Provide the (X, Y) coordinate of the cell's center where the given text is located.  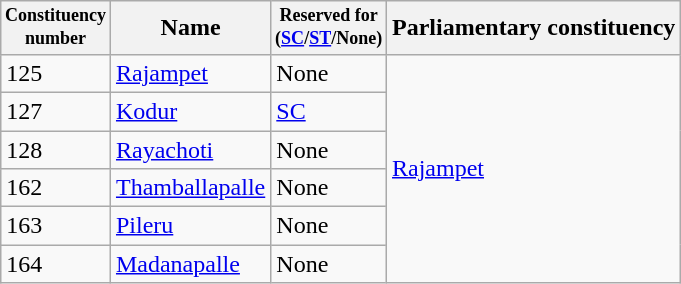
Kodur (190, 111)
162 (56, 188)
164 (56, 264)
Pileru (190, 226)
Reserved for(SC/ST/None) (329, 28)
Constituency number (56, 28)
Name (190, 28)
163 (56, 226)
SC (329, 111)
Madanapalle (190, 264)
Parliamentary constituency (534, 28)
Rayachoti (190, 150)
Thamballapalle (190, 188)
128 (56, 150)
125 (56, 73)
127 (56, 111)
